Determine the (X, Y) coordinate at the center of the cell enclosing the given text.  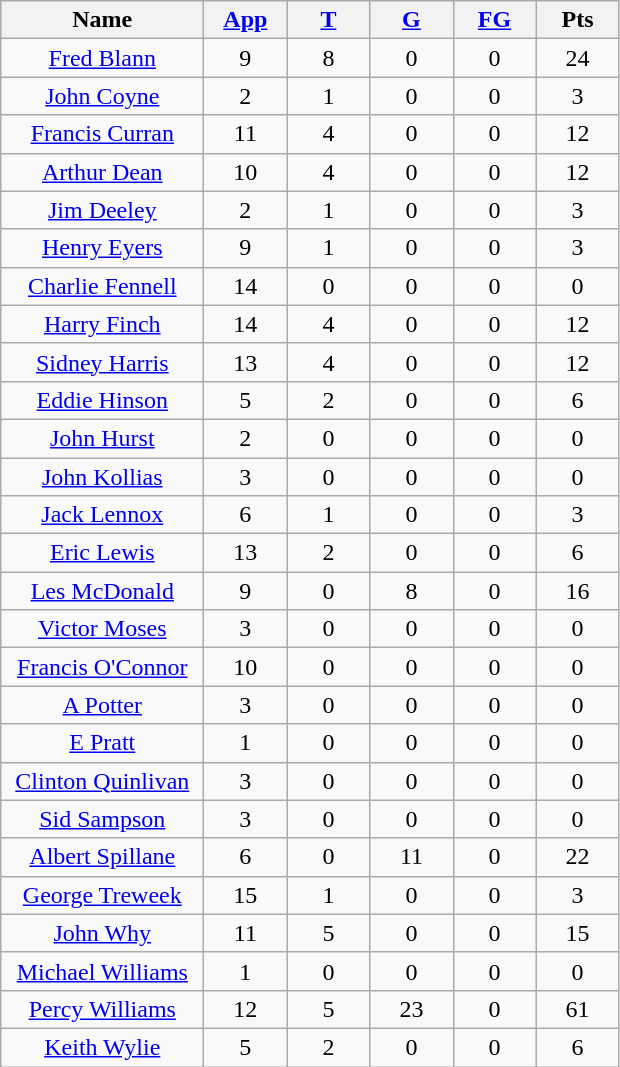
George Treweek (102, 895)
E Pratt (102, 743)
Jack Lennox (102, 515)
Harry Finch (102, 324)
Les McDonald (102, 591)
John Coyne (102, 96)
Henry Eyers (102, 248)
Percy Williams (102, 1009)
Jim Deeley (102, 210)
John Kollias (102, 477)
Charlie Fennell (102, 286)
Francis O'Connor (102, 667)
Eric Lewis (102, 553)
Keith Wylie (102, 1047)
Francis Curran (102, 134)
Pts (578, 20)
T (328, 20)
16 (578, 591)
Clinton Quinlivan (102, 781)
23 (412, 1009)
John Why (102, 933)
G (412, 20)
Sidney Harris (102, 362)
Arthur Dean (102, 172)
Albert Spillane (102, 857)
FG (494, 20)
Victor Moses (102, 629)
Name (102, 20)
Eddie Hinson (102, 400)
John Hurst (102, 438)
61 (578, 1009)
Michael Williams (102, 971)
App (246, 20)
A Potter (102, 705)
Fred Blann (102, 58)
24 (578, 58)
Sid Sampson (102, 819)
22 (578, 857)
